For the text-containing cell, return its midpoint in (X, Y) coordinate format. 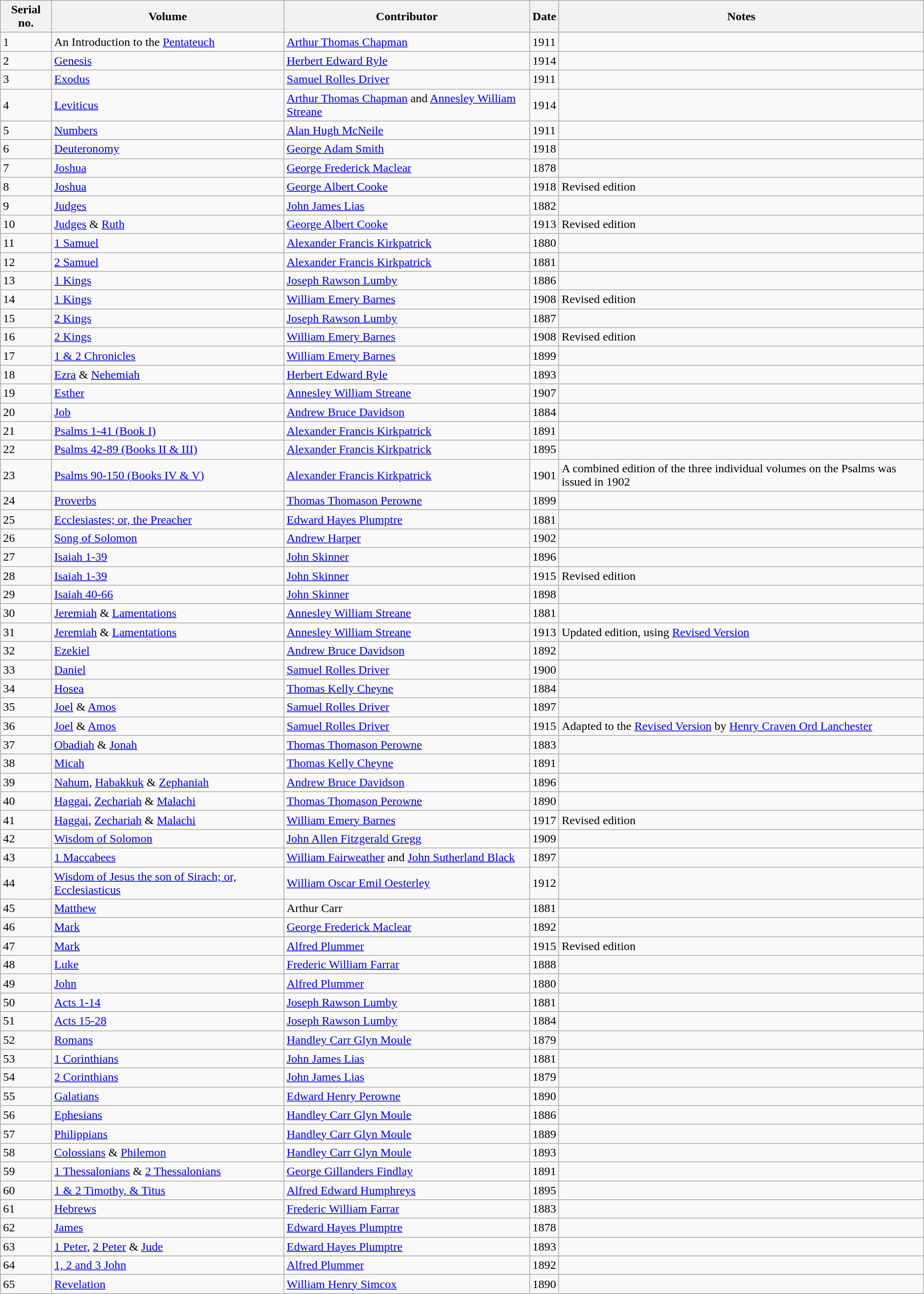
35 (26, 707)
Numbers (168, 130)
39 (26, 782)
Ezra & Nehemiah (168, 375)
22 (26, 450)
65 (26, 1284)
Date (544, 17)
6 (26, 149)
1 Peter, 2 Peter & Jude (168, 1247)
Ecclesiastes; or, the Preacher (168, 519)
1909 (544, 838)
George Adam Smith (407, 149)
24 (26, 500)
Andrew Harper (407, 538)
1, 2 and 3 John (168, 1265)
64 (26, 1265)
Psalms 42-89 (Books II & III) (168, 450)
Leviticus (168, 105)
41 (26, 820)
Song of Solomon (168, 538)
33 (26, 670)
John Allen Fitzgerald Gregg (407, 838)
Wisdom of Solomon (168, 838)
42 (26, 838)
1887 (544, 318)
Wisdom of Jesus the son of Sirach; or, Ecclesiasticus (168, 882)
5 (26, 130)
8 (26, 187)
Luke (168, 965)
Obadiah & Jonah (168, 745)
Daniel (168, 670)
30 (26, 613)
7 (26, 168)
49 (26, 984)
1917 (544, 820)
Exodus (168, 79)
56 (26, 1115)
Galatians (168, 1096)
32 (26, 651)
Deuteronomy (168, 149)
25 (26, 519)
Acts 15-28 (168, 1021)
1902 (544, 538)
2 Samuel (168, 262)
4 (26, 105)
Revelation (168, 1284)
27 (26, 557)
16 (26, 337)
Ezekiel (168, 651)
William Fairweather and John Sutherland Black (407, 857)
Updated edition, using Revised Version (741, 632)
Psalms 90-150 (Books IV & V) (168, 475)
37 (26, 745)
William Oscar Emil Oesterley (407, 882)
51 (26, 1021)
1901 (544, 475)
19 (26, 393)
59 (26, 1171)
Proverbs (168, 500)
36 (26, 726)
40 (26, 801)
Hebrews (168, 1209)
62 (26, 1228)
Psalms 1-41 (Book I) (168, 431)
55 (26, 1096)
1 (26, 42)
34 (26, 688)
47 (26, 946)
1 & 2 Chronicles (168, 356)
31 (26, 632)
Volume (168, 17)
Alan Hugh McNeile (407, 130)
1 Thessalonians & 2 Thessalonians (168, 1171)
10 (26, 224)
Judges & Ruth (168, 224)
61 (26, 1209)
63 (26, 1247)
53 (26, 1059)
46 (26, 927)
Esther (168, 393)
Alfred Edward Humphreys (407, 1190)
Genesis (168, 61)
45 (26, 909)
9 (26, 205)
Arthur Thomas Chapman (407, 42)
17 (26, 356)
23 (26, 475)
Romans (168, 1040)
Hosea (168, 688)
2 (26, 61)
1907 (544, 393)
15 (26, 318)
George Gillanders Findlay (407, 1171)
1900 (544, 670)
Arthur Carr (407, 909)
Matthew (168, 909)
52 (26, 1040)
1888 (544, 965)
1 Maccabees (168, 857)
58 (26, 1152)
Acts 1-14 (168, 1002)
44 (26, 882)
Nahum, Habakkuk & Zephaniah (168, 782)
1 & 2 Timothy, & Titus (168, 1190)
28 (26, 576)
Micah (168, 763)
James (168, 1228)
57 (26, 1134)
A combined edition of the three individual volumes on the Psalms was issued in 1902 (741, 475)
1898 (544, 595)
An Introduction to the Pentateuch (168, 42)
Notes (741, 17)
50 (26, 1002)
48 (26, 965)
12 (26, 262)
60 (26, 1190)
1 Corinthians (168, 1059)
1889 (544, 1134)
11 (26, 243)
3 (26, 79)
William Henry Simcox (407, 1284)
Ephesians (168, 1115)
Contributor (407, 17)
Job (168, 412)
Judges (168, 205)
26 (26, 538)
38 (26, 763)
Serial no. (26, 17)
18 (26, 375)
Edward Henry Perowne (407, 1096)
1 Samuel (168, 243)
Isaiah 40-66 (168, 595)
Philippians (168, 1134)
1882 (544, 205)
13 (26, 281)
Colossians & Philemon (168, 1152)
29 (26, 595)
John (168, 984)
Adapted to the Revised Version by Henry Craven Ord Lanchester (741, 726)
54 (26, 1077)
Arthur Thomas Chapman and Annesley William Streane (407, 105)
43 (26, 857)
14 (26, 300)
21 (26, 431)
2 Corinthians (168, 1077)
20 (26, 412)
1912 (544, 882)
